Provide the (X, Y) coordinate of the cell's center where the given text is located.  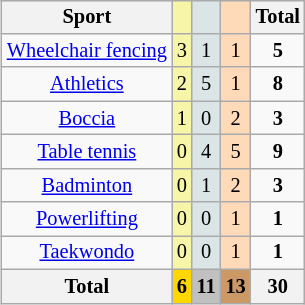
8 (278, 84)
30 (278, 286)
Wheelchair fencing (87, 51)
Table tennis (87, 152)
Boccia (87, 118)
Badminton (87, 185)
Athletics (87, 84)
4 (206, 152)
Taekwondo (87, 253)
13 (236, 286)
11 (206, 286)
9 (278, 152)
6 (182, 286)
Powerlifting (87, 219)
Sport (87, 17)
